Provide the [x, y] coordinate of the cell's center where the given text is located.  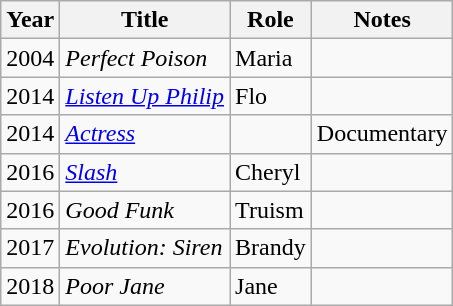
Evolution: Siren [145, 248]
Flo [271, 96]
Cheryl [271, 172]
Good Funk [145, 210]
Perfect Poison [145, 58]
2017 [30, 248]
Actress [145, 134]
Brandy [271, 248]
Maria [271, 58]
2004 [30, 58]
Truism [271, 210]
Notes [382, 20]
2018 [30, 286]
Slash [145, 172]
Poor Jane [145, 286]
Listen Up Philip [145, 96]
Jane [271, 286]
Title [145, 20]
Year [30, 20]
Documentary [382, 134]
Role [271, 20]
